Return [x, y] of the center of cell containing provided text 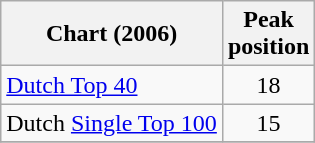
Dutch Top 40 [112, 85]
Chart (2006) [112, 34]
Dutch Single Top 100 [112, 123]
18 [268, 85]
15 [268, 123]
Peakposition [268, 34]
